For the text-containing cell, return its midpoint in [X, Y] coordinate format. 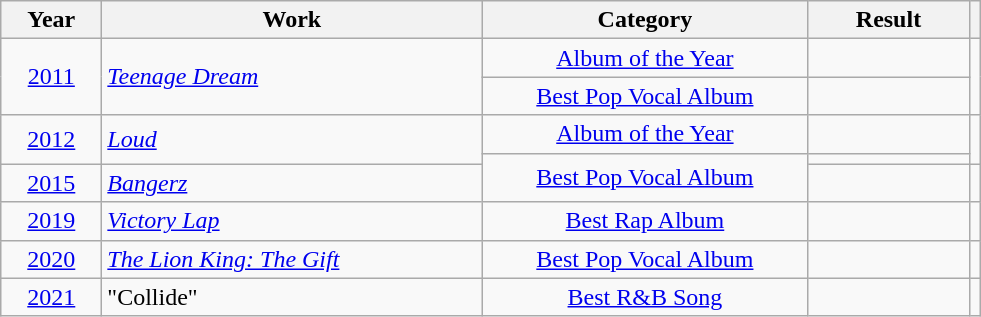
2020 [52, 259]
2012 [52, 140]
Result [888, 20]
Category [645, 20]
2011 [52, 77]
2015 [52, 183]
2019 [52, 221]
Year [52, 20]
Best Rap Album [645, 221]
2021 [52, 297]
Best R&B Song [645, 297]
Bangerz [292, 183]
The Lion King: The Gift [292, 259]
Work [292, 20]
Teenage Dream [292, 77]
Victory Lap [292, 221]
"Collide" [292, 297]
Loud [292, 140]
